Return (X, Y) of the center of cell containing provided text 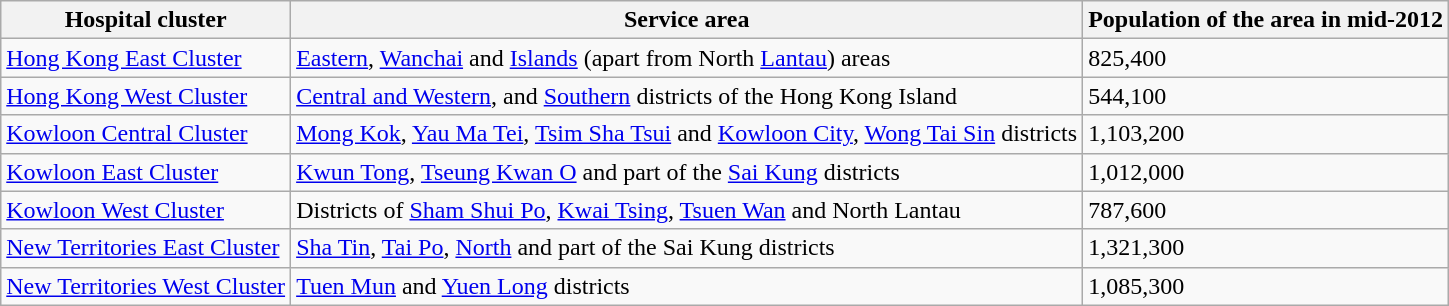
Eastern, Wanchai and Islands (apart from North Lantau) areas (687, 58)
1,085,300 (1266, 286)
New Territories East Cluster (146, 248)
825,400 (1266, 58)
787,600 (1266, 210)
1,103,200 (1266, 134)
Hong Kong West Cluster (146, 96)
Mong Kok, Yau Ma Tei, Tsim Sha Tsui and Kowloon City, Wong Tai Sin districts (687, 134)
Kwun Tong, Tseung Kwan O and part of the Sai Kung districts (687, 172)
Hong Kong East Cluster (146, 58)
Hospital cluster (146, 20)
Service area (687, 20)
1,321,300 (1266, 248)
Kowloon West Cluster (146, 210)
1,012,000 (1266, 172)
Kowloon Central Cluster (146, 134)
New Territories West Cluster (146, 286)
Central and Western, and Southern districts of the Hong Kong Island (687, 96)
Sha Tin, Tai Po, North and part of the Sai Kung districts (687, 248)
544,100 (1266, 96)
Kowloon East Cluster (146, 172)
Tuen Mun and Yuen Long districts (687, 286)
Population of the area in mid-2012 (1266, 20)
Districts of Sham Shui Po, Kwai Tsing, Tsuen Wan and North Lantau (687, 210)
